Output the (x, y) coordinate of the center of the cell containing the given text.  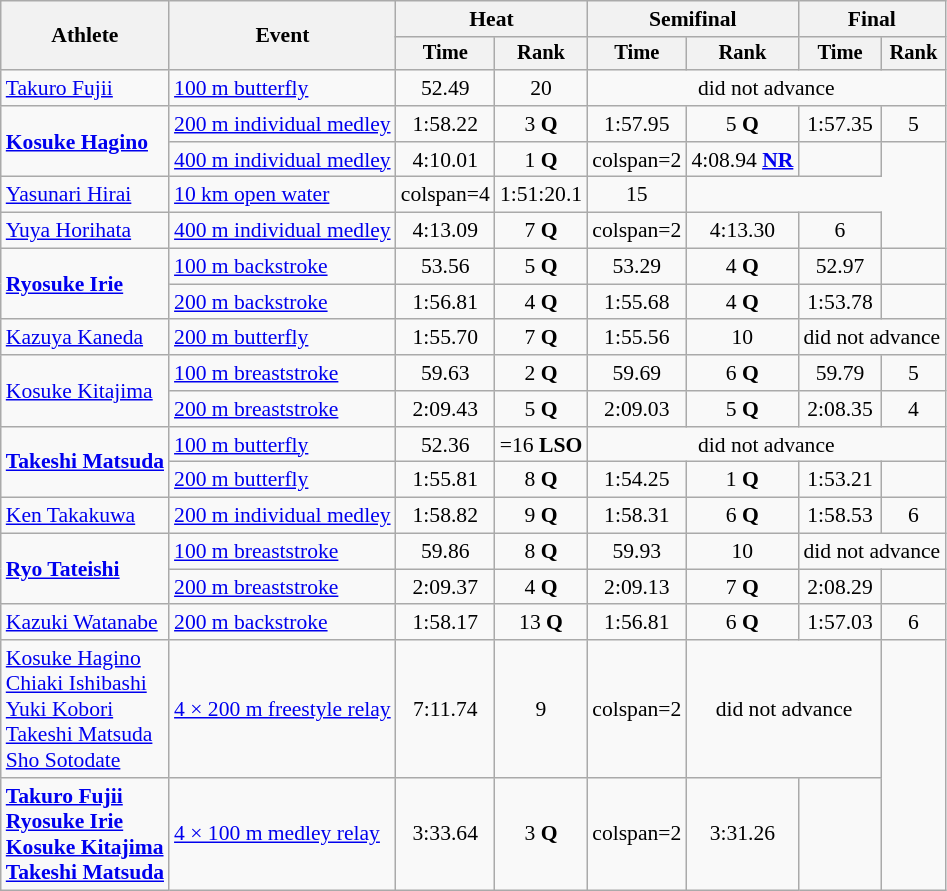
Kosuke Kitajima (85, 390)
Kosuke Hagino (85, 142)
2:09.03 (636, 409)
20 (541, 88)
1:58.22 (446, 124)
1:57.03 (840, 623)
Ken Takakuwa (85, 516)
Athlete (85, 36)
1:58.53 (840, 516)
3:33.64 (446, 834)
4:13.09 (446, 231)
7:11.74 (446, 709)
2 Q (541, 373)
Yuya Horihata (85, 231)
Takuro Fujii (85, 88)
=16 LSO (541, 445)
Takeshi Matsuda (85, 462)
Kosuke HaginoChiaki IshibashiYuki KoboriTakeshi MatsudaSho Sotodate (85, 709)
2:09.43 (446, 409)
1:54.25 (636, 480)
4 (914, 409)
52.49 (446, 88)
Ryo Tateishi (85, 570)
53.29 (636, 267)
3:31.26 (742, 834)
Heat (492, 19)
59.86 (446, 552)
1:55.70 (446, 338)
2:09.37 (446, 587)
Semifinal (692, 19)
9 Q (541, 516)
1:51:20.1 (541, 195)
colspan=4 (446, 195)
59.93 (636, 552)
52.97 (840, 267)
1:58.82 (446, 516)
Kazuya Kaneda (85, 338)
Event (282, 36)
59.79 (840, 373)
4 × 100 m medley relay (282, 834)
1:57.35 (840, 124)
10 km open water (282, 195)
Yasunari Hirai (85, 195)
2:09.13 (636, 587)
13 Q (541, 623)
4:13.30 (742, 231)
Kazuki Watanabe (85, 623)
Final (872, 19)
Ryosuke Irie (85, 284)
9 (541, 709)
1:55.68 (636, 302)
4:08.94 NR (742, 160)
1:55.81 (446, 480)
52.36 (446, 445)
53.56 (446, 267)
1:58.17 (446, 623)
100 m backstroke (282, 267)
15 (636, 195)
4 × 200 m freestyle relay (282, 709)
59.69 (636, 373)
2:08.29 (840, 587)
1:53.78 (840, 302)
59.63 (446, 373)
4:10.01 (446, 160)
1:58.31 (636, 516)
Takuro FujiiRyosuke IrieKosuke KitajimaTakeshi Matsuda (85, 834)
1:57.95 (636, 124)
1:55.56 (636, 338)
2:08.35 (840, 409)
1:53.21 (840, 480)
